Detect which cell encompasses the target text, then output its [x, y] center coordinate. 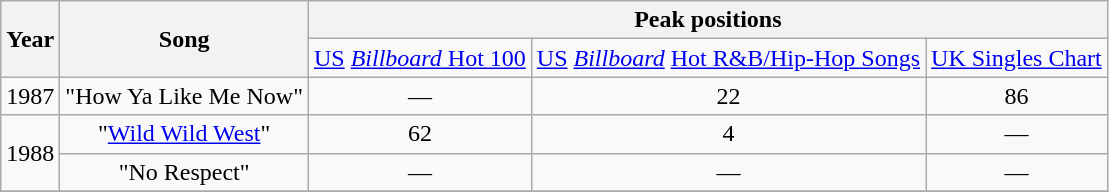
US Billboard Hot R&B/Hip-Hop Songs [728, 58]
US Billboard Hot 100 [420, 58]
Year [30, 39]
1988 [30, 153]
86 [1017, 96]
22 [728, 96]
1987 [30, 96]
"No Respect" [184, 172]
Song [184, 39]
"How Ya Like Me Now" [184, 96]
UK Singles Chart [1017, 58]
Peak positions [708, 20]
62 [420, 134]
4 [728, 134]
"Wild Wild West" [184, 134]
